Locate the cell with the specified text and output its [x, y] center coordinate. 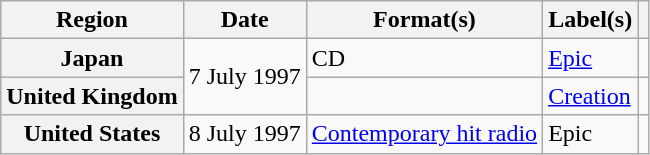
7 July 1997 [244, 77]
Format(s) [424, 20]
Creation [590, 96]
Japan [92, 58]
Date [244, 20]
Label(s) [590, 20]
8 July 1997 [244, 134]
CD [424, 58]
Contemporary hit radio [424, 134]
Region [92, 20]
United States [92, 134]
United Kingdom [92, 96]
